From the cell containing the given text, extract its center point as [x, y] coordinate. 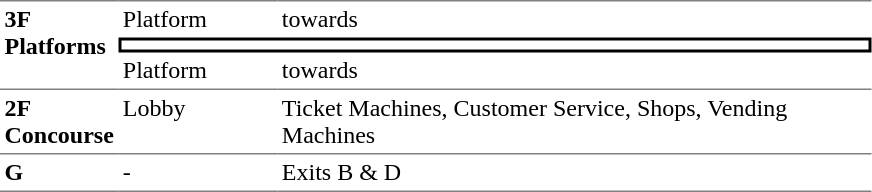
2FConcourse [59, 121]
- [198, 173]
G [59, 173]
Lobby [198, 121]
Ticket Machines, Customer Service, Shops, Vending Machines [574, 121]
3FPlatforms [59, 44]
Exits B & D [574, 173]
